Search for the cell housing the specified text and yield its (x, y) center coordinate. 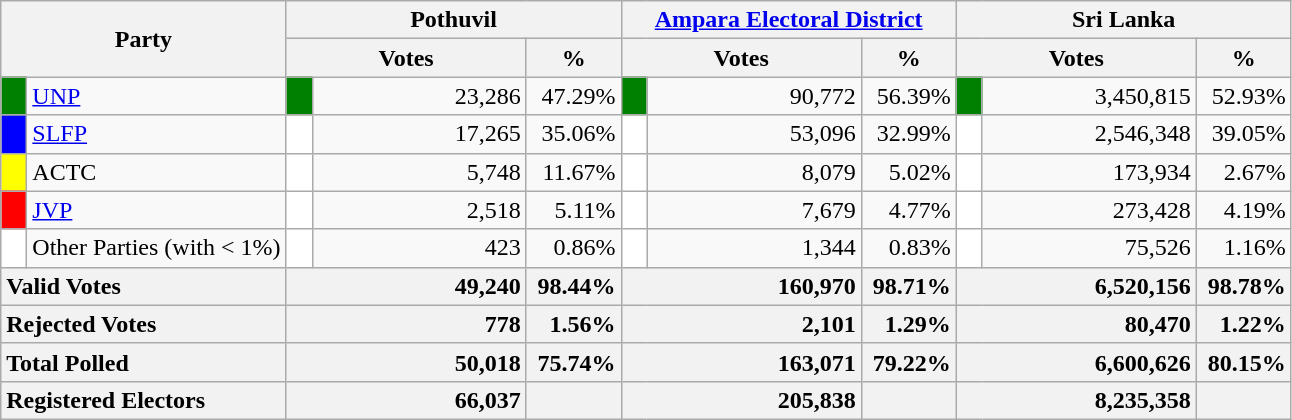
Ampara Electoral District (788, 20)
UNP (156, 96)
75,526 (1089, 248)
423 (419, 248)
53,096 (754, 134)
49,240 (406, 286)
35.06% (574, 134)
6,600,626 (1076, 362)
56.39% (908, 96)
80.15% (1244, 362)
Sri Lanka (1124, 20)
5.02% (908, 172)
3,450,815 (1089, 96)
98.71% (908, 286)
2,546,348 (1089, 134)
Total Polled (144, 362)
11.67% (574, 172)
Other Parties (with < 1%) (156, 248)
23,286 (419, 96)
80,470 (1076, 324)
Rejected Votes (144, 324)
0.86% (574, 248)
7,679 (754, 210)
Pothuvil (454, 20)
5.11% (574, 210)
79.22% (908, 362)
205,838 (741, 400)
47.29% (574, 96)
ACTC (156, 172)
2.67% (1244, 172)
98.44% (574, 286)
50,018 (406, 362)
1.22% (1244, 324)
6,520,156 (1076, 286)
66,037 (406, 400)
2,518 (419, 210)
1.29% (908, 324)
Party (144, 39)
1.16% (1244, 248)
8,235,358 (1076, 400)
4.19% (1244, 210)
160,970 (741, 286)
JVP (156, 210)
1.56% (574, 324)
2,101 (741, 324)
273,428 (1089, 210)
8,079 (754, 172)
90,772 (754, 96)
Valid Votes (144, 286)
52.93% (1244, 96)
1,344 (754, 248)
173,934 (1089, 172)
163,071 (741, 362)
4.77% (908, 210)
32.99% (908, 134)
17,265 (419, 134)
Registered Electors (144, 400)
39.05% (1244, 134)
75.74% (574, 362)
5,748 (419, 172)
SLFP (156, 134)
0.83% (908, 248)
98.78% (1244, 286)
778 (406, 324)
